Return [x, y] of the center of cell containing provided text 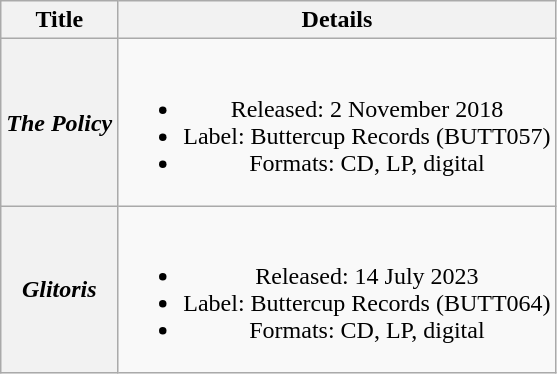
Released: 2 November 2018Label: Buttercup Records (BUTT057)Formats: CD, LP, digital [337, 122]
Details [337, 20]
The Policy [60, 122]
Released: 14 July 2023Label: Buttercup Records (BUTT064)Formats: CD, LP, digital [337, 290]
Glitoris [60, 290]
Title [60, 20]
